Capture the cell that displays the provided text and extract its [x, y] central coordinate. 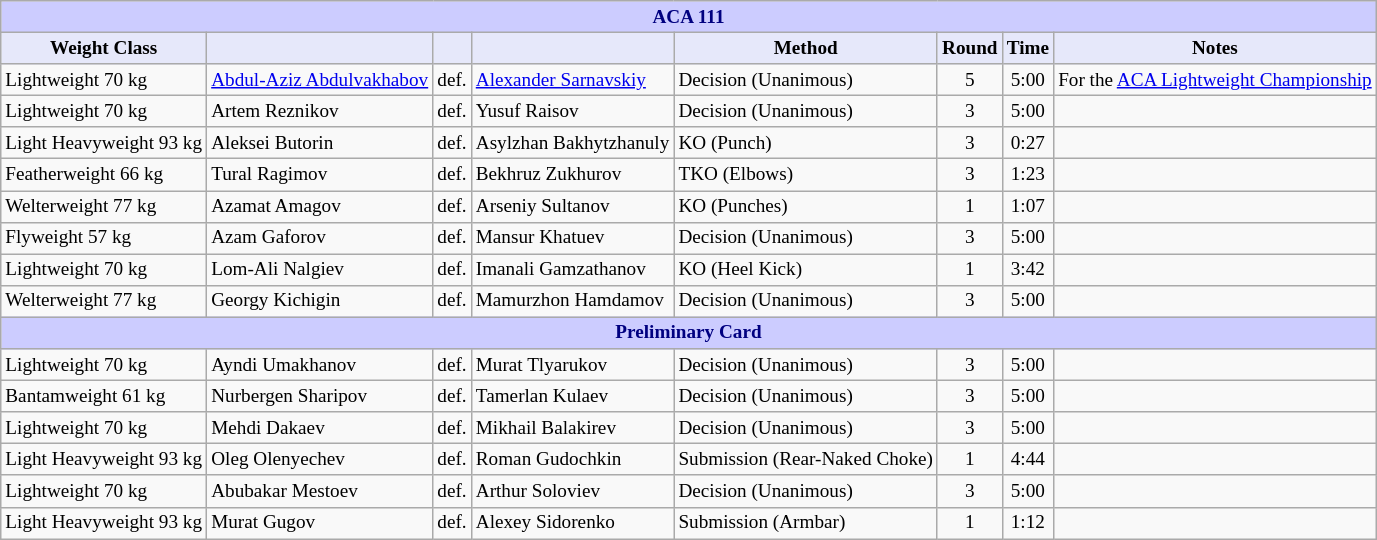
Imanali Gamzathanov [572, 270]
Alexander Sarnavskiy [572, 80]
Asylzhan Bakhytzhanuly [572, 143]
Azam Gaforov [320, 238]
Submission (Rear-Naked Choke) [806, 460]
1:07 [1028, 206]
Ayndi Umakhanov [320, 365]
Aleksei Butorin [320, 143]
Featherweight 66 kg [104, 175]
Mansur Khatuev [572, 238]
4:44 [1028, 460]
For the ACA Lightweight Championship [1216, 80]
Mikhail Balakirev [572, 428]
Mamurzhon Hamdamov [572, 301]
Oleg Olenyechev [320, 460]
Tamerlan Kulaev [572, 396]
Murat Tlyarukov [572, 365]
Alexey Sidorenko [572, 523]
Artem Reznikov [320, 111]
Azamat Amagov [320, 206]
3:42 [1028, 270]
Lom-Ali Nalgiev [320, 270]
Submission (Armbar) [806, 523]
KO (Punches) [806, 206]
ACA 111 [689, 17]
1:12 [1028, 523]
Bekhruz Zukhurov [572, 175]
0:27 [1028, 143]
Abubakar Mestoev [320, 491]
Tural Ragimov [320, 175]
Notes [1216, 48]
5 [970, 80]
TKO (Elbows) [806, 175]
Weight Class [104, 48]
Georgy Kichigin [320, 301]
Time [1028, 48]
Nurbergen Sharipov [320, 396]
Abdul-Aziz Abdulvakhabov [320, 80]
KO (Punch) [806, 143]
Yusuf Raisov [572, 111]
Preliminary Card [689, 333]
Bantamweight 61 kg [104, 396]
1:23 [1028, 175]
Round [970, 48]
Arthur Soloviev [572, 491]
Mehdi Dakaev [320, 428]
Flyweight 57 kg [104, 238]
Method [806, 48]
Murat Gugov [320, 523]
Roman Gudochkin [572, 460]
KO (Heel Kick) [806, 270]
Arseniy Sultanov [572, 206]
